Return the (X, Y) coordinate for the center point of the cell that contains the specified text.  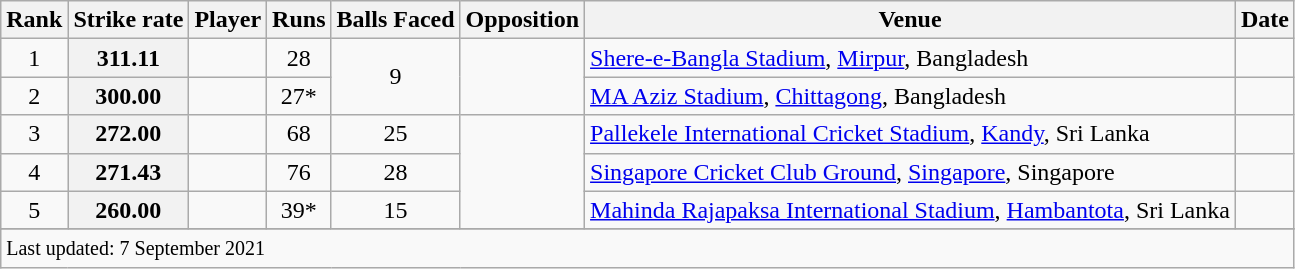
Date (1264, 20)
5 (34, 210)
Pallekele International Cricket Stadium, Kandy, Sri Lanka (910, 134)
MA Aziz Stadium, Chittagong, Bangladesh (910, 96)
271.43 (128, 172)
Singapore Cricket Club Ground, Singapore, Singapore (910, 172)
Strike rate (128, 20)
15 (396, 210)
2 (34, 96)
272.00 (128, 134)
68 (299, 134)
3 (34, 134)
Opposition (522, 20)
Runs (299, 20)
311.11 (128, 58)
9 (396, 77)
260.00 (128, 210)
Player (228, 20)
Last updated: 7 September 2021 (648, 248)
Rank (34, 20)
Shere-e-Bangla Stadium, Mirpur, Bangladesh (910, 58)
27* (299, 96)
Balls Faced (396, 20)
Venue (910, 20)
39* (299, 210)
300.00 (128, 96)
Mahinda Rajapaksa International Stadium, Hambantota, Sri Lanka (910, 210)
25 (396, 134)
4 (34, 172)
76 (299, 172)
1 (34, 58)
